Return [x, y] of the center of cell containing provided text 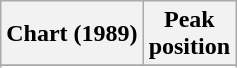
Chart (1989) [72, 34]
Peakposition [189, 34]
